Capture the cell that displays the provided text and extract its [X, Y] central coordinate. 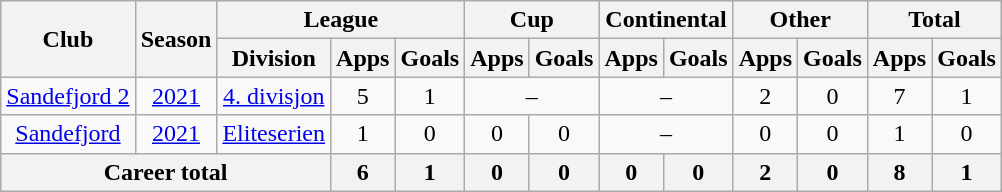
Continental [666, 20]
5 [363, 96]
Sandefjord 2 [68, 96]
Sandefjord [68, 134]
Other [800, 20]
Season [176, 39]
Club [68, 39]
Career total [166, 172]
Total [934, 20]
Cup [532, 20]
6 [363, 172]
7 [899, 96]
League [341, 20]
Eliteserien [274, 134]
Division [274, 58]
8 [899, 172]
4. divisjon [274, 96]
